Locate the cell with the specified text and output its (X, Y) center coordinate. 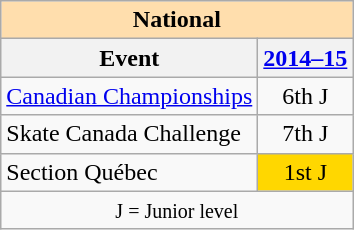
Section Québec (130, 172)
1st J (306, 172)
Event (130, 58)
Skate Canada Challenge (130, 134)
7th J (306, 134)
2014–15 (306, 58)
Canadian Championships (130, 96)
6th J (306, 96)
National (177, 20)
J = Junior level (177, 210)
